Capture the cell that displays the provided text and extract its (X, Y) central coordinate. 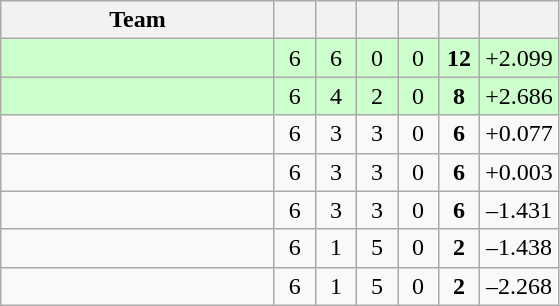
12 (460, 58)
Team (138, 20)
–2.268 (520, 286)
4 (336, 96)
8 (460, 96)
+2.099 (520, 58)
+0.003 (520, 172)
–1.438 (520, 248)
–1.431 (520, 210)
+2.686 (520, 96)
+0.077 (520, 134)
